From the cell containing the given text, extract its center point as [X, Y] coordinate. 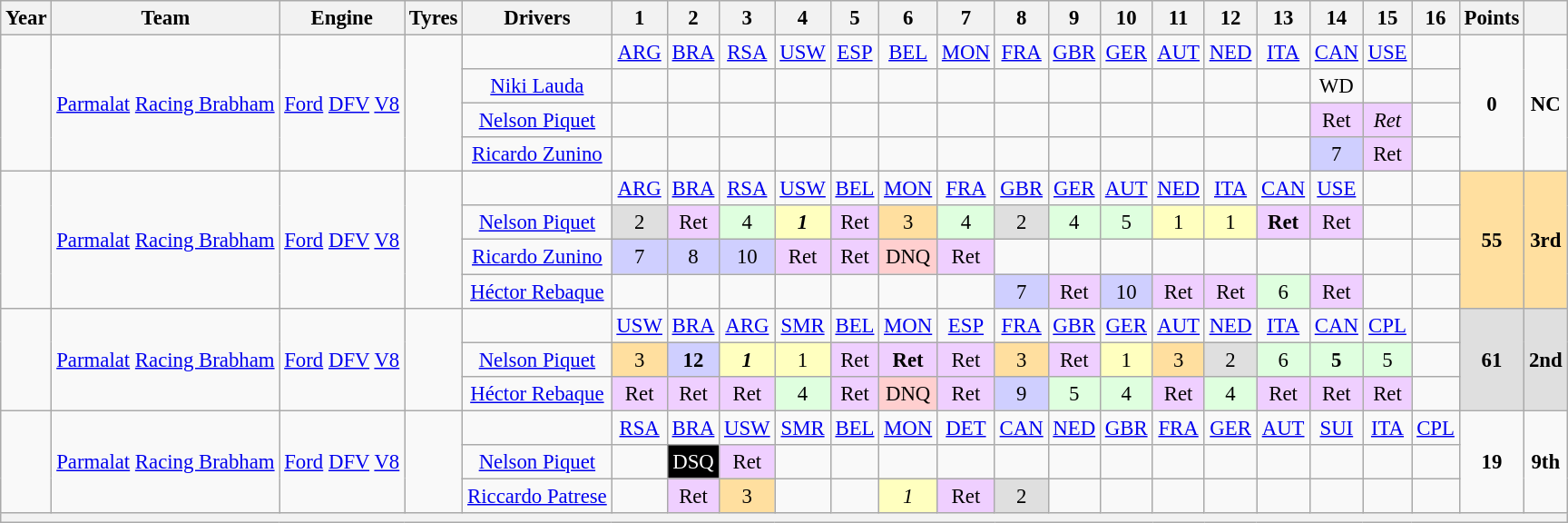
0 [1492, 104]
Tyres [434, 18]
61 [1492, 360]
Niki Lauda [537, 86]
55 [1492, 240]
NC [1546, 104]
Team [165, 18]
16 [1436, 18]
Year [26, 18]
Engine [342, 18]
Drivers [537, 18]
9th [1546, 461]
DSQ [693, 462]
19 [1492, 461]
DET [966, 428]
11 [1178, 18]
3rd [1546, 240]
14 [1336, 18]
15 [1387, 18]
Riccardo Patrese [537, 496]
WD [1336, 86]
13 [1283, 18]
Points [1492, 18]
SUI [1336, 428]
2nd [1546, 360]
